Return (x, y) of the center of cell containing provided text 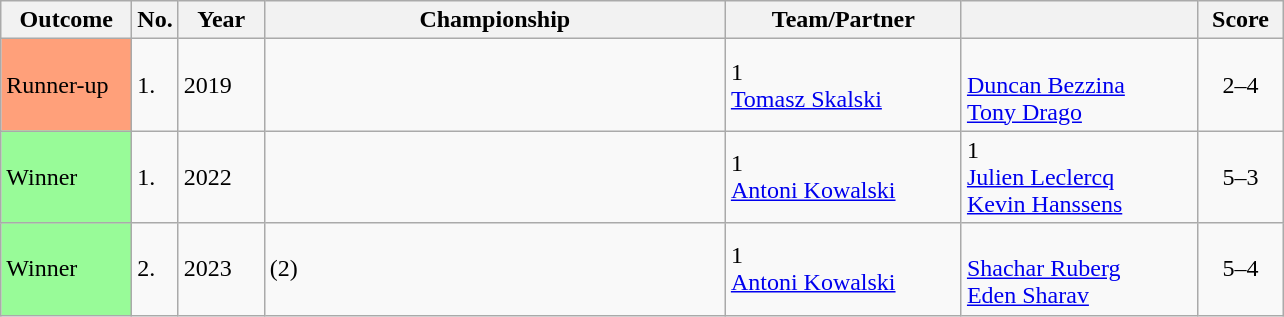
Shachar RubergEden Sharav (1079, 269)
5–3 (1240, 177)
2–4 (1240, 85)
Year (221, 20)
No. (155, 20)
1Tomasz Skalski (843, 85)
(2) (494, 269)
2019 (221, 85)
Championship (494, 20)
Runner-up (66, 85)
Score (1240, 20)
2. (155, 269)
Outcome (66, 20)
Duncan BezzinaTony Drago (1079, 85)
2022 (221, 177)
2023 (221, 269)
Team/Partner (843, 20)
5–4 (1240, 269)
1Julien LeclercqKevin Hanssens (1079, 177)
